Return (X, Y) of the center of cell containing provided text 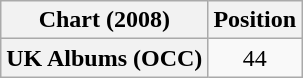
UK Albums (OCC) (104, 58)
44 (255, 58)
Chart (2008) (104, 20)
Position (255, 20)
